From the cell containing the given text, extract its center point as (X, Y) coordinate. 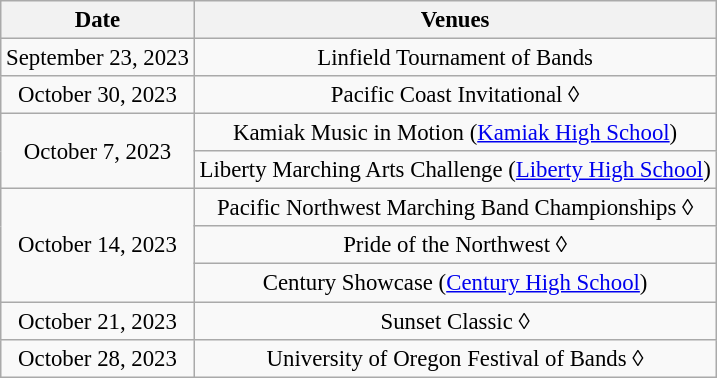
Date (98, 20)
Liberty Marching Arts Challenge (Liberty High School) (455, 170)
Linfield Tournament of Bands (455, 58)
Pacific Coast Invitational ◊ (455, 95)
University of Oregon Festival of Bands ◊ (455, 358)
October 28, 2023 (98, 358)
October 14, 2023 (98, 246)
September 23, 2023 (98, 58)
Century Showcase (Century High School) (455, 283)
October 30, 2023 (98, 95)
Pacific Northwest Marching Band Championships ◊ (455, 208)
October 7, 2023 (98, 152)
Sunset Classic ◊ (455, 321)
October 21, 2023 (98, 321)
Pride of the Northwest ◊ (455, 245)
Venues (455, 20)
Kamiak Music in Motion (Kamiak High School) (455, 133)
